Determine the (x, y) coordinate at the center of the cell enclosing the given text.  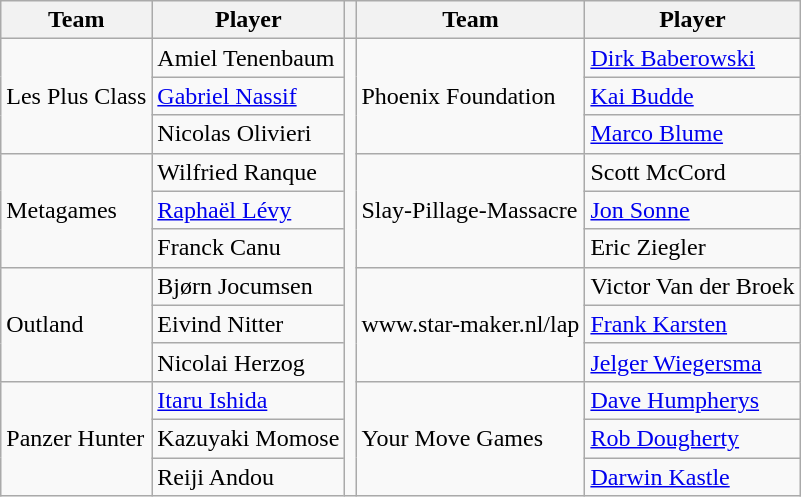
Eric Ziegler (692, 248)
Franck Canu (248, 248)
Marco Blume (692, 134)
Kazuyaki Momose (248, 438)
Reiji Andou (248, 477)
Kai Budde (692, 96)
Jelger Wiegersma (692, 362)
Dave Humpherys (692, 400)
Wilfried Ranque (248, 172)
Amiel Tenenbaum (248, 58)
Metagames (76, 210)
www.star-maker.nl/lap (470, 324)
Les Plus Class (76, 96)
Gabriel Nassif (248, 96)
Your Move Games (470, 438)
Eivind Nitter (248, 324)
Dirk Baberowski (692, 58)
Jon Sonne (692, 210)
Phoenix Foundation (470, 96)
Nicolai Herzog (248, 362)
Nicolas Olivieri (248, 134)
Outland (76, 324)
Raphaël Lévy (248, 210)
Slay-Pillage-Massacre (470, 210)
Panzer Hunter (76, 438)
Victor Van der Broek (692, 286)
Darwin Kastle (692, 477)
Rob Dougherty (692, 438)
Scott McCord (692, 172)
Itaru Ishida (248, 400)
Bjørn Jocumsen (248, 286)
Frank Karsten (692, 324)
